Scan for the cell matching the given text and deliver its (X, Y) coordinate at center. 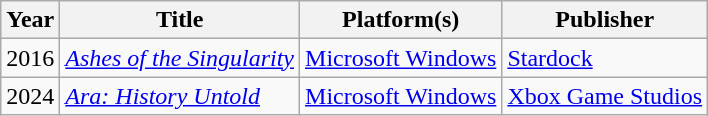
Stardock (605, 58)
Title (180, 20)
Ashes of the Singularity (180, 58)
Year (30, 20)
Platform(s) (401, 20)
2016 (30, 58)
Ara: History Untold (180, 96)
Xbox Game Studios (605, 96)
Publisher (605, 20)
2024 (30, 96)
